Determine the [X, Y] coordinate at the center of the cell enclosing the given text.  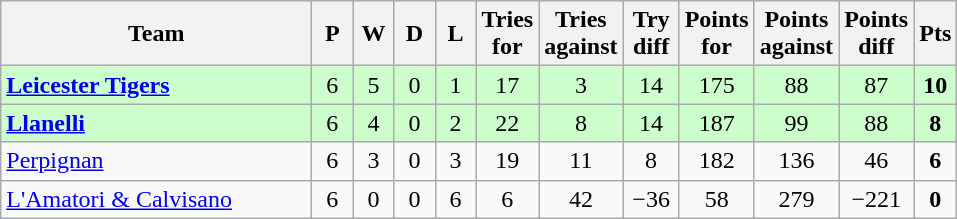
182 [716, 161]
Points diff [876, 34]
Tries for [508, 34]
Leicester Tigers [156, 85]
19 [508, 161]
46 [876, 161]
D [414, 34]
−221 [876, 199]
1 [456, 85]
58 [716, 199]
W [374, 34]
Try diff [651, 34]
10 [936, 85]
87 [876, 85]
187 [716, 123]
17 [508, 85]
Team [156, 34]
Pts [936, 34]
175 [716, 85]
L [456, 34]
2 [456, 123]
P [332, 34]
136 [796, 161]
Tries against [581, 34]
Points against [796, 34]
Perpignan [156, 161]
Llanelli [156, 123]
22 [508, 123]
11 [581, 161]
L'Amatori & Calvisano [156, 199]
279 [796, 199]
99 [796, 123]
Points for [716, 34]
4 [374, 123]
5 [374, 85]
42 [581, 199]
−36 [651, 199]
